Find where the given text appears and provide that cell's center as (X, Y) coordinate. 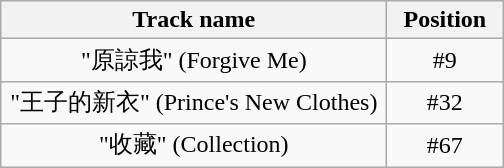
"王子的新衣" (Prince's New Clothes) (194, 102)
Track name (194, 20)
#67 (445, 146)
"原諒我" (Forgive Me) (194, 60)
"收藏" (Collection) (194, 146)
Position (445, 20)
#32 (445, 102)
#9 (445, 60)
